Find where the given text appears and provide that cell's center as [x, y] coordinate. 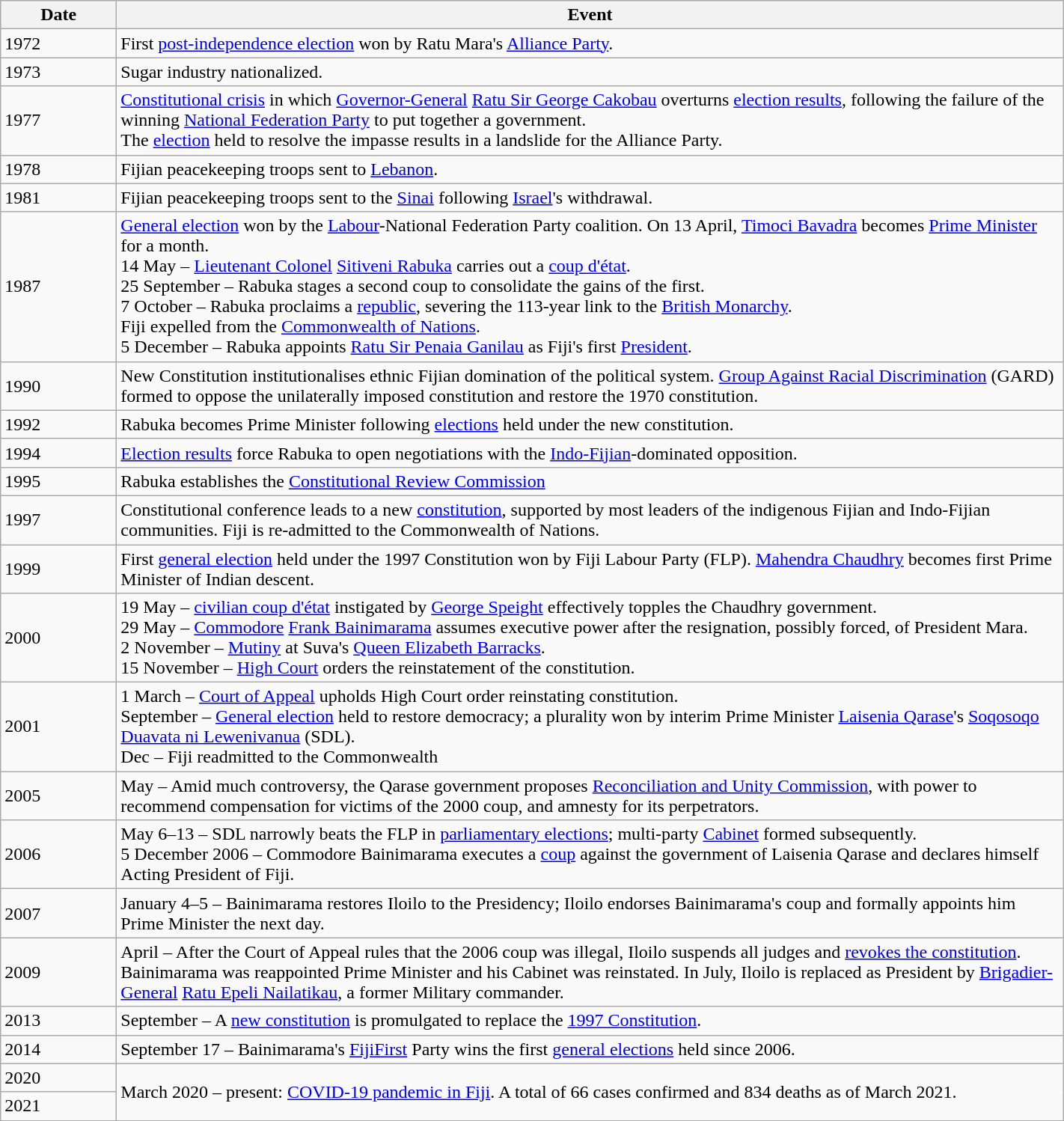
1990 [58, 386]
1992 [58, 424]
2007 [58, 913]
September 17 – Bainimarama's FijiFirst Party wins the first general elections held since 2006. [590, 1049]
1987 [58, 287]
1977 [58, 120]
1973 [58, 72]
Election results force Rabuka to open negotiations with the Indo-Fijian-dominated opposition. [590, 453]
September – A new constitution is promulgated to replace the 1997 Constitution. [590, 1021]
2021 [58, 1106]
2013 [58, 1021]
March 2020 – present: COVID-19 pandemic in Fiji. A total of 66 cases confirmed and 834 deaths as of March 2021. [590, 1092]
Rabuka becomes Prime Minister following elections held under the new constitution. [590, 424]
1999 [58, 569]
2014 [58, 1049]
1978 [58, 169]
Rabuka establishes the Constitutional Review Commission [590, 481]
2020 [58, 1078]
2005 [58, 796]
2009 [58, 972]
1981 [58, 198]
1972 [58, 43]
2000 [58, 638]
1994 [58, 453]
Sugar industry nationalized. [590, 72]
First post-independence election won by Ratu Mara's Alliance Party. [590, 43]
Fijian peacekeeping troops sent to the Sinai following Israel's withdrawal. [590, 198]
Event [590, 15]
Date [58, 15]
1995 [58, 481]
Fijian peacekeeping troops sent to Lebanon. [590, 169]
1997 [58, 519]
2006 [58, 855]
2001 [58, 727]
